Output the [X, Y] coordinate of the center of the cell containing the given text.  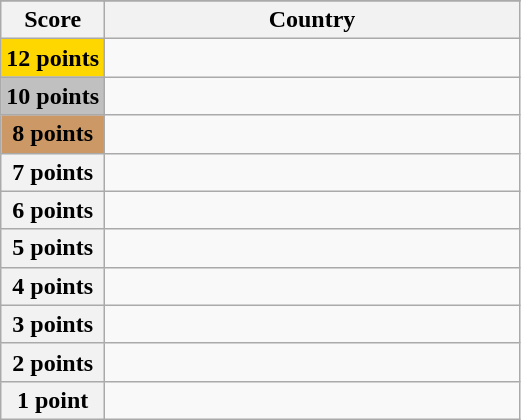
10 points [53, 96]
4 points [53, 286]
5 points [53, 248]
1 point [53, 400]
8 points [53, 134]
7 points [53, 172]
Score [53, 20]
3 points [53, 324]
2 points [53, 362]
6 points [53, 210]
Country [312, 20]
12 points [53, 58]
